Detect which cell encompasses the target text, then output its (x, y) center coordinate. 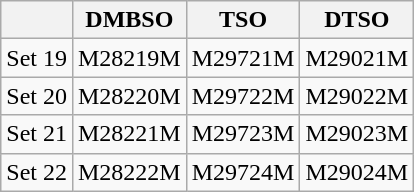
M28221M (129, 134)
M28220M (129, 96)
M29022M (357, 96)
DTSO (357, 20)
DMBSO (129, 20)
Set 22 (37, 172)
M29722M (243, 96)
M29021M (357, 58)
M28222M (129, 172)
Set 19 (37, 58)
M29024M (357, 172)
M29721M (243, 58)
Set 21 (37, 134)
M28219M (129, 58)
Set 20 (37, 96)
M29023M (357, 134)
M29723M (243, 134)
M29724M (243, 172)
TSO (243, 20)
